Capture the cell that displays the provided text and extract its [x, y] central coordinate. 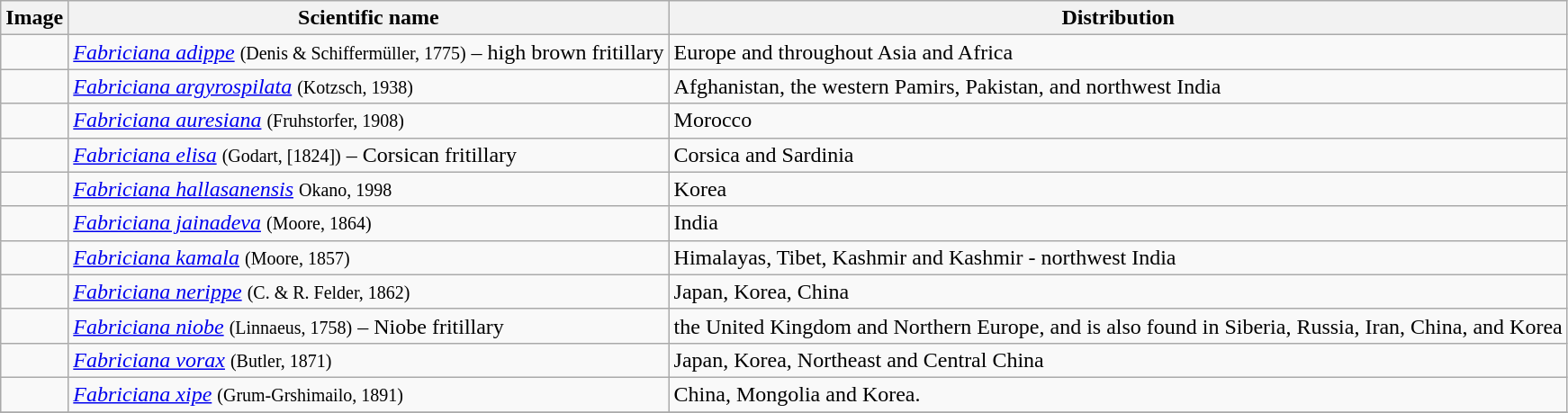
Corsica and Sardinia [1118, 155]
Afghanistan, the western Pamirs, Pakistan, and northwest India [1118, 86]
Fabriciana auresiana (Fruhstorfer, 1908) [369, 121]
Fabriciana argyrospilata (Kotzsch, 1938) [369, 86]
Fabriciana jainadeva (Moore, 1864) [369, 223]
Fabriciana nerippe (C. & R. Felder, 1862) [369, 292]
Europe and throughout Asia and Africa [1118, 52]
Distribution [1118, 18]
Fabriciana vorax (Butler, 1871) [369, 360]
India [1118, 223]
Fabriciana kamala (Moore, 1857) [369, 257]
Fabriciana hallasanensis Okano, 1998 [369, 189]
China, Mongolia and Korea. [1118, 394]
Japan, Korea, Northeast and Central China [1118, 360]
Morocco [1118, 121]
Fabriciana elisa (Godart, [1824]) – Corsican fritillary [369, 155]
Korea [1118, 189]
the United Kingdom and Northern Europe, and is also found in Siberia, Russia, Iran, China, and Korea [1118, 326]
Japan, Korea, China [1118, 292]
Fabriciana xipe (Grum-Grshimailo, 1891) [369, 394]
Scientific name [369, 18]
Himalayas, Tibet, Kashmir and Kashmir - northwest India [1118, 257]
Image [34, 18]
Fabriciana niobe (Linnaeus, 1758) – Niobe fritillary [369, 326]
Fabriciana adippe (Denis & Schiffermüller, 1775) – high brown fritillary [369, 52]
